Scan for the cell matching the given text and deliver its [X, Y] coordinate at center. 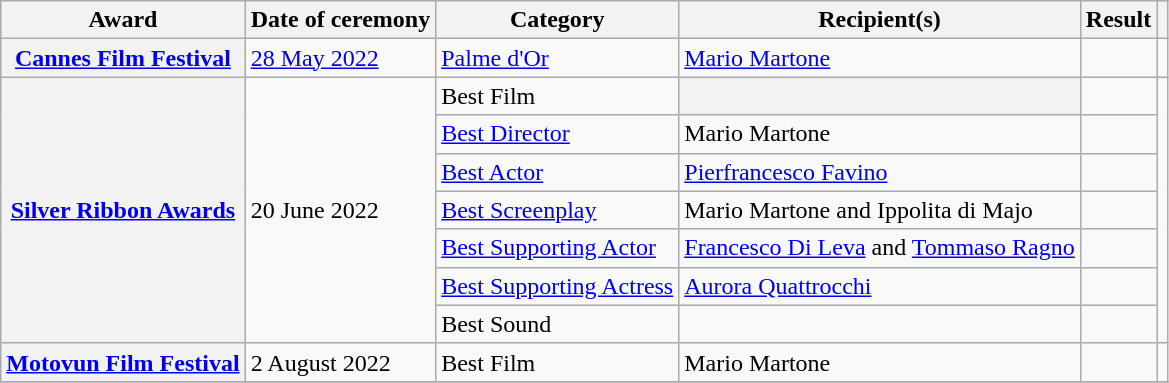
Best Supporting Actor [558, 248]
2 August 2022 [340, 362]
Category [558, 20]
20 June 2022 [340, 210]
Result [1118, 20]
Best Supporting Actress [558, 286]
Francesco Di Leva and Tommaso Ragno [880, 248]
Pierfrancesco Favino [880, 172]
28 May 2022 [340, 58]
Cannes Film Festival [123, 58]
Silver Ribbon Awards [123, 210]
Aurora Quattrocchi [880, 286]
Best Director [558, 134]
Mario Martone and Ippolita di Majo [880, 210]
Award [123, 20]
Best Actor [558, 172]
Recipient(s) [880, 20]
Palme d'Or [558, 58]
Best Sound [558, 324]
Best Screenplay [558, 210]
Date of ceremony [340, 20]
Motovun Film Festival [123, 362]
